Provide the [X, Y] coordinate of the cell's center where the given text is located.  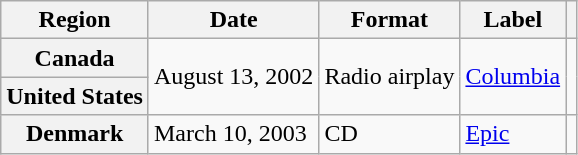
Canada [75, 58]
Date [233, 20]
Format [390, 20]
March 10, 2003 [233, 134]
Label [513, 20]
Radio airplay [390, 77]
Columbia [513, 77]
Denmark [75, 134]
Region [75, 20]
August 13, 2002 [233, 77]
United States [75, 96]
CD [390, 134]
Epic [513, 134]
